Scan for the cell matching the given text and deliver its [X, Y] coordinate at center. 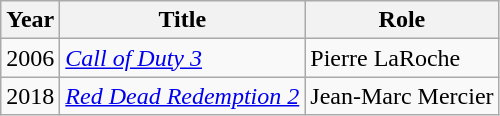
Role [402, 20]
Year [30, 20]
Red Dead Redemption 2 [182, 96]
Title [182, 20]
Jean-Marc Mercier [402, 96]
Call of Duty 3 [182, 58]
Pierre LaRoche [402, 58]
2018 [30, 96]
2006 [30, 58]
